Return the (X, Y) coordinate for the center point of the cell that contains the specified text.  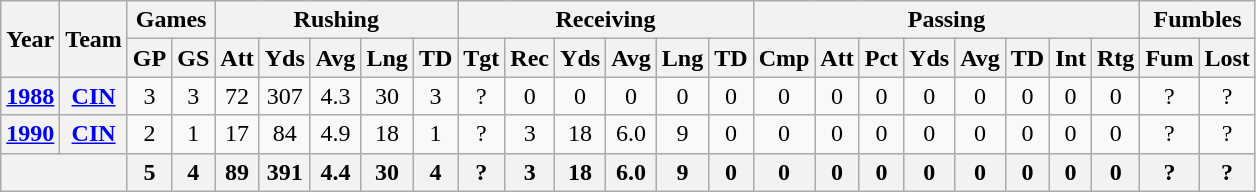
Pct (881, 58)
Fum (1170, 58)
GS (194, 58)
1988 (30, 96)
4.9 (336, 134)
Rushing (336, 20)
72 (237, 96)
89 (237, 172)
5 (149, 172)
Year (30, 39)
GP (149, 58)
84 (284, 134)
Lost (1227, 58)
Tgt (482, 58)
17 (237, 134)
4.3 (336, 96)
1990 (30, 134)
2 (149, 134)
Receiving (606, 20)
Rec (530, 58)
307 (284, 96)
Passing (946, 20)
Games (170, 20)
Rtg (1115, 58)
Team (94, 39)
Int (1071, 58)
Cmp (784, 58)
4.4 (336, 172)
391 (284, 172)
Fumbles (1198, 20)
